Extract the [X, Y] coordinate from the center of the cell holding the provided text.  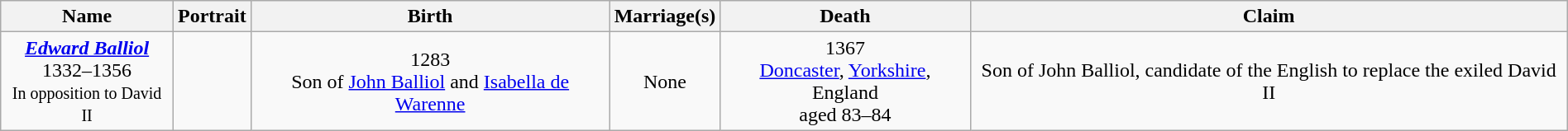
Birth [430, 16]
Son of John Balliol, candidate of the English to replace the exiled David II [1269, 81]
Death [845, 16]
Edward Balliol1332–1356In opposition to David II [88, 81]
Name [88, 16]
Claim [1269, 16]
None [665, 81]
1367Doncaster, Yorkshire, Englandaged 83–84 [845, 81]
Portrait [212, 16]
1283 Son of John Balliol and Isabella de Warenne [430, 81]
Marriage(s) [665, 16]
